From the cell containing the given text, extract its center point as (X, Y) coordinate. 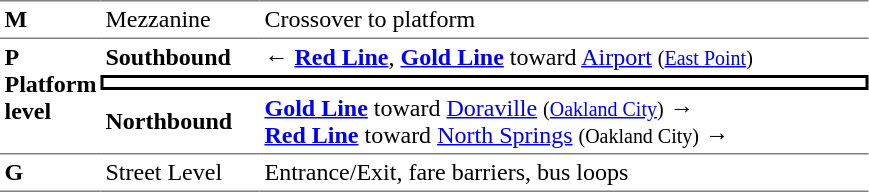
Entrance/Exit, fare barriers, bus loops (564, 173)
← Red Line, Gold Line toward Airport (East Point) (564, 57)
M (50, 19)
PPlatform level (50, 96)
Crossover to platform (564, 19)
Mezzanine (180, 19)
Southbound (180, 57)
Street Level (180, 173)
Northbound (180, 122)
Gold Line toward Doraville (Oakland City) → Red Line toward North Springs (Oakland City) → (564, 122)
G (50, 173)
